From the cell containing the given text, extract its center point as [X, Y] coordinate. 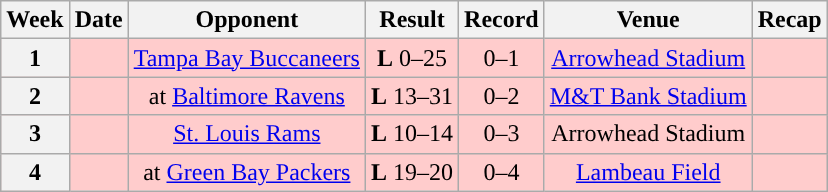
L 10–14 [412, 134]
St. Louis Rams [246, 134]
Recap [790, 20]
4 [35, 172]
Lambeau Field [648, 172]
Date [98, 20]
0–4 [502, 172]
at Green Bay Packers [246, 172]
Record [502, 20]
L 13–31 [412, 96]
0–3 [502, 134]
3 [35, 134]
L 19–20 [412, 172]
Week [35, 20]
1 [35, 58]
Tampa Bay Buccaneers [246, 58]
2 [35, 96]
Result [412, 20]
at Baltimore Ravens [246, 96]
0–1 [502, 58]
Venue [648, 20]
Opponent [246, 20]
0–2 [502, 96]
M&T Bank Stadium [648, 96]
L 0–25 [412, 58]
